Pinpoint the cell where the given text exists, returning its [X, Y] midpoint coordinate. 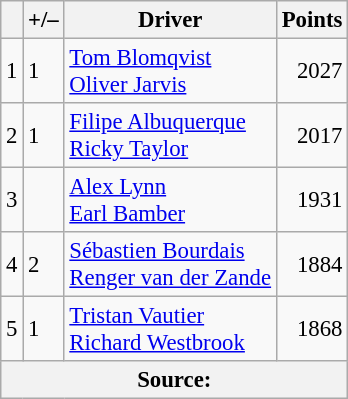
5 [12, 330]
1884 [312, 264]
2027 [312, 72]
Points [312, 20]
1868 [312, 330]
4 [12, 264]
Driver [170, 20]
+/– [44, 20]
1931 [312, 200]
Filipe Albuquerque Ricky Taylor [170, 136]
Alex Lynn Earl Bamber [170, 200]
2017 [312, 136]
Sébastien Bourdais Renger van der Zande [170, 264]
3 [12, 200]
Tom Blomqvist Oliver Jarvis [170, 72]
Tristan Vautier Richard Westbrook [170, 330]
